Determine the [X, Y] coordinate at the center of the cell enclosing the given text.  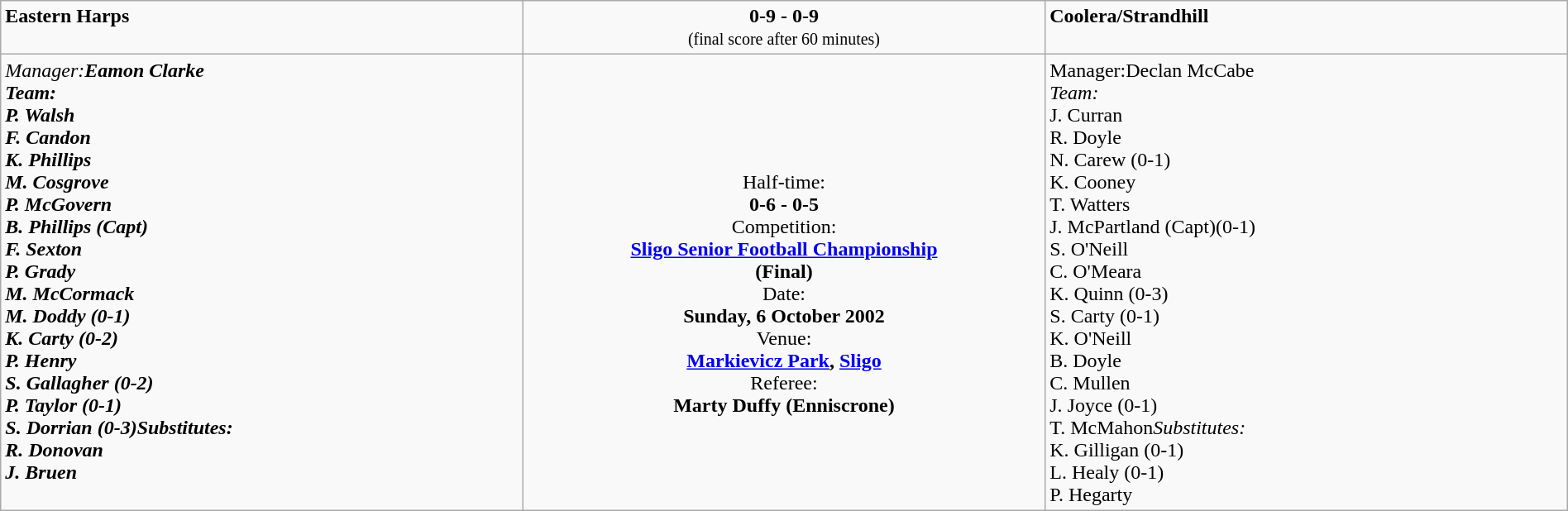
Coolera/Strandhill [1307, 28]
Eastern Harps [262, 28]
0-9 - 0-9(final score after 60 minutes) [784, 28]
